For the text-containing cell, return its midpoint in [x, y] coordinate format. 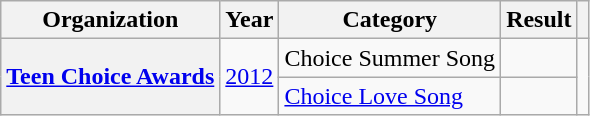
Category [390, 20]
Teen Choice Awards [110, 77]
Choice Love Song [390, 96]
Year [250, 20]
Organization [110, 20]
Choice Summer Song [390, 58]
Result [539, 20]
2012 [250, 77]
